Find where the given text appears and provide that cell's center as [x, y] coordinate. 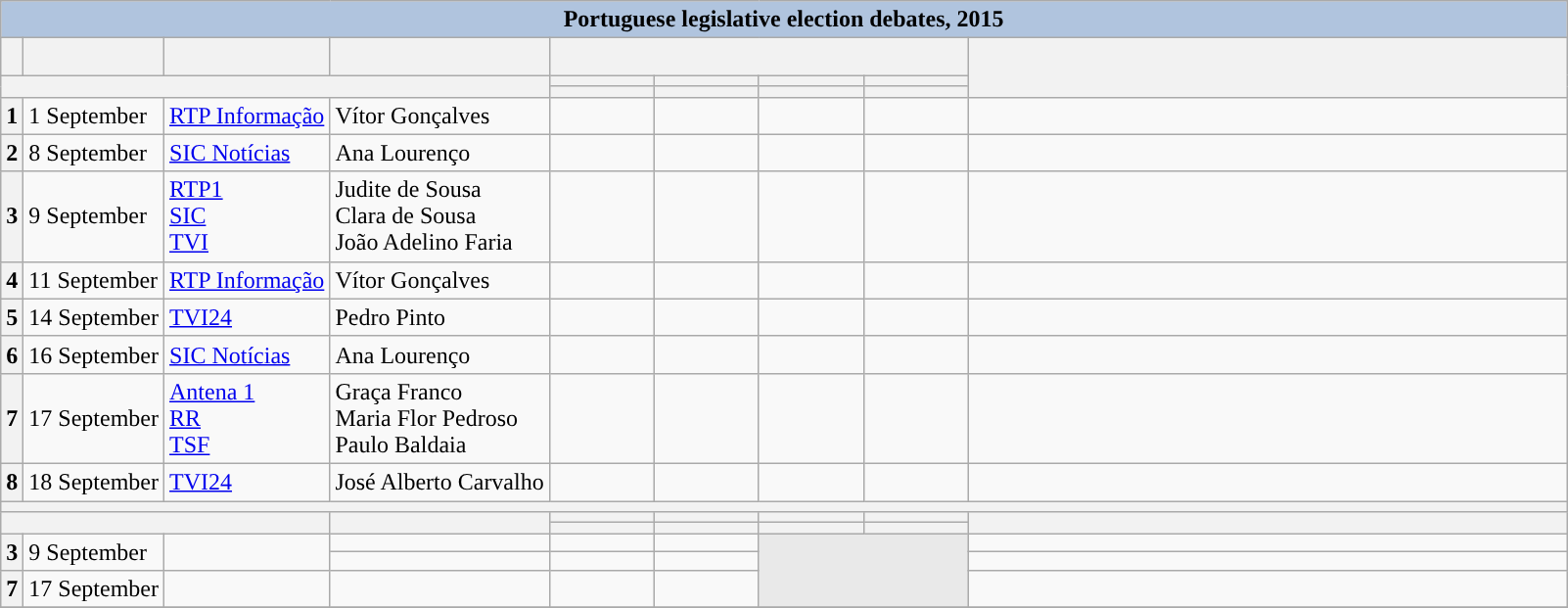
8 September [94, 153]
RTP1SICTVI [247, 216]
Graça FrancoMaria Flor PedrosoPaulo Baldaia [439, 418]
6 [12, 354]
11 September [94, 280]
5 [12, 317]
Portuguese legislative election debates, 2015 [784, 20]
4 [12, 280]
8 [12, 482]
16 September [94, 354]
1 September [94, 116]
José Alberto Carvalho [439, 482]
Pedro Pinto [439, 317]
Judite de SousaClara de SousaJoão Adelino Faria [439, 216]
Antena 1RRTSF [247, 418]
14 September [94, 317]
2 [12, 153]
1 [12, 116]
18 September [94, 482]
